Determine the (X, Y) coordinate at the center of the cell enclosing the given text.  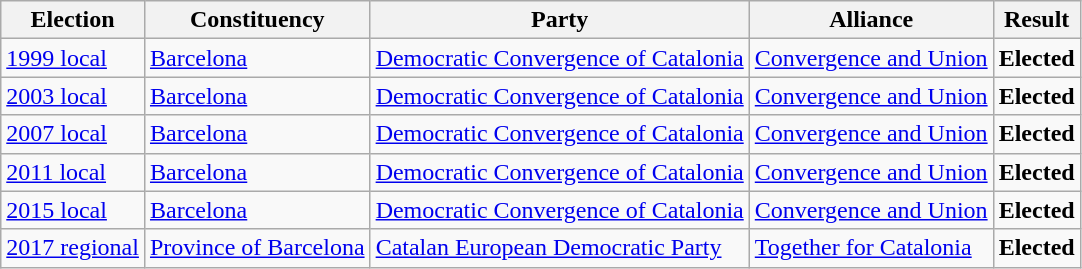
Together for Catalonia (871, 248)
Province of Barcelona (257, 248)
2003 local (73, 96)
2011 local (73, 172)
Result (1036, 20)
2017 regional (73, 248)
Party (560, 20)
2007 local (73, 134)
1999 local (73, 58)
Election (73, 20)
Catalan European Democratic Party (560, 248)
2015 local (73, 210)
Alliance (871, 20)
Constituency (257, 20)
